Provide the (X, Y) coordinate of the cell's center where the given text is located.  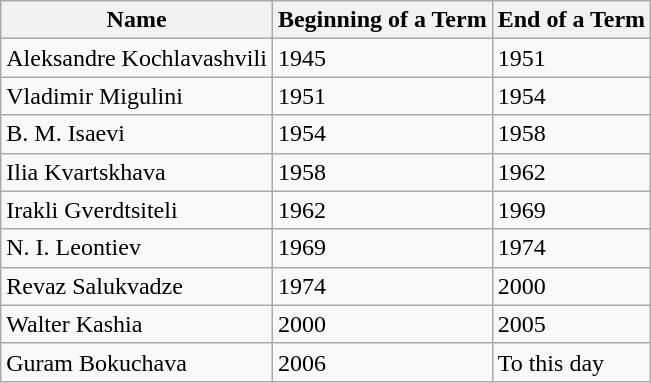
Guram Bokuchava (137, 362)
Beginning of a Term (382, 20)
Walter Kashia (137, 324)
2006 (382, 362)
Aleksandre Kochlavashvili (137, 58)
Name (137, 20)
B. M. Isaevi (137, 134)
2005 (571, 324)
To this day (571, 362)
Revaz Salukvadze (137, 286)
N. I. Leontiev (137, 248)
Ilia Kvartskhava (137, 172)
1945 (382, 58)
Vladimir Migulini (137, 96)
End of a Term (571, 20)
Irakli Gverdtsiteli (137, 210)
